Identify which cell holds the provided text, then report its [x, y] central coordinate. 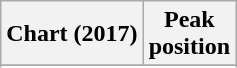
Peakposition [189, 34]
Chart (2017) [72, 34]
